Return [X, Y] of the center of cell containing provided text 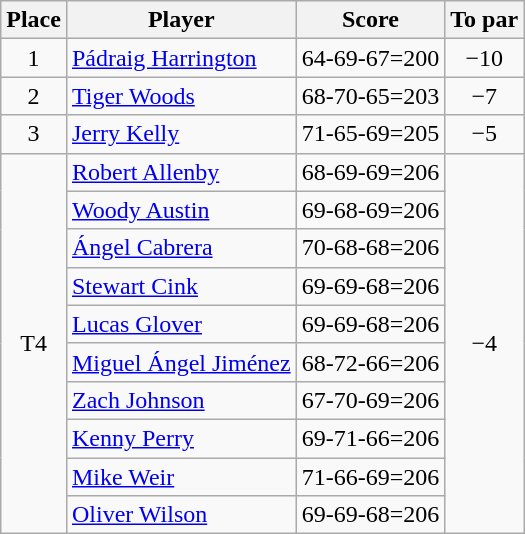
68-69-69=206 [370, 172]
64-69-67=200 [370, 58]
−10 [484, 58]
70-68-68=206 [370, 248]
To par [484, 20]
2 [34, 96]
Jerry Kelly [181, 134]
Woody Austin [181, 210]
Pádraig Harrington [181, 58]
Robert Allenby [181, 172]
Zach Johnson [181, 400]
Tiger Woods [181, 96]
67-70-69=206 [370, 400]
Kenny Perry [181, 438]
69-68-69=206 [370, 210]
Lucas Glover [181, 324]
68-72-66=206 [370, 362]
Mike Weir [181, 477]
Score [370, 20]
−5 [484, 134]
Stewart Cink [181, 286]
Place [34, 20]
Player [181, 20]
Miguel Ángel Jiménez [181, 362]
Oliver Wilson [181, 515]
Ángel Cabrera [181, 248]
69-71-66=206 [370, 438]
68-70-65=203 [370, 96]
3 [34, 134]
−7 [484, 96]
1 [34, 58]
−4 [484, 344]
71-65-69=205 [370, 134]
71-66-69=206 [370, 477]
T4 [34, 344]
